Extract the (x, y) coordinate from the center of the cell holding the provided text.  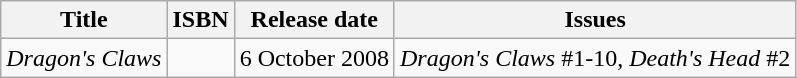
ISBN (200, 20)
Title (84, 20)
6 October 2008 (314, 58)
Dragon's Claws #1-10, Death's Head #2 (594, 58)
Release date (314, 20)
Dragon's Claws (84, 58)
Issues (594, 20)
